Return the [x, y] coordinate for the center point of the cell that contains the specified text.  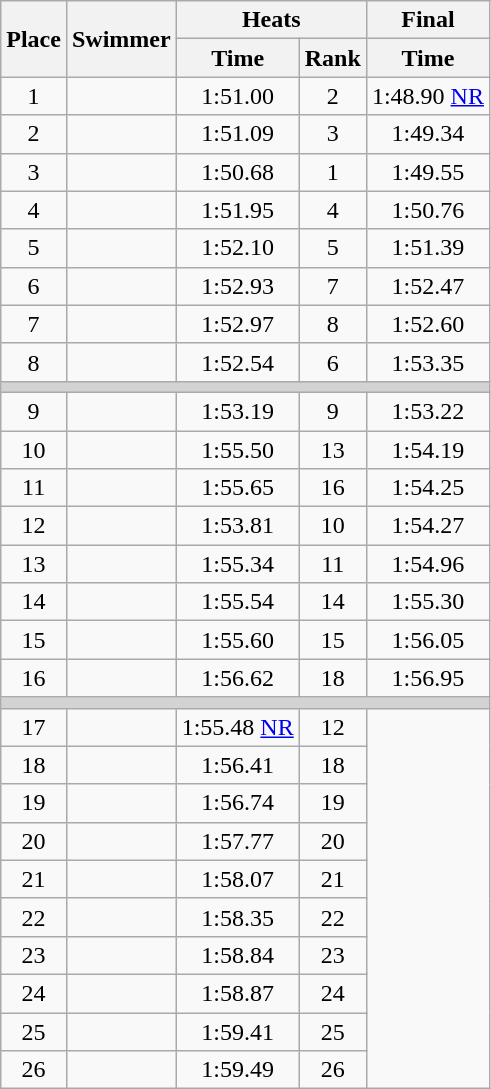
1:55.54 [238, 602]
17 [34, 727]
1:52.54 [238, 362]
1:55.48 NR [238, 727]
1:52.47 [428, 286]
1:58.84 [238, 955]
1:56.74 [238, 803]
1:53.35 [428, 362]
1:56.41 [238, 765]
1:52.97 [238, 324]
1:55.30 [428, 602]
Final [428, 20]
Heats [271, 20]
1:57.77 [238, 841]
1:50.68 [238, 172]
1:55.50 [238, 449]
1:53.19 [238, 411]
1:52.93 [238, 286]
1:53.22 [428, 411]
1:52.10 [238, 248]
1:51.00 [238, 96]
1:53.81 [238, 526]
1:56.62 [238, 678]
1:58.35 [238, 917]
1:55.34 [238, 564]
1:58.07 [238, 879]
1:51.95 [238, 210]
1:51.09 [238, 134]
1:54.27 [428, 526]
1:49.34 [428, 134]
1:59.41 [238, 1031]
1:59.49 [238, 1070]
1:54.19 [428, 449]
1:58.87 [238, 993]
Place [34, 39]
1:49.55 [428, 172]
1:48.90 NR [428, 96]
1:56.95 [428, 678]
1:52.60 [428, 324]
1:54.96 [428, 564]
1:50.76 [428, 210]
Swimmer [121, 39]
1:51.39 [428, 248]
Rank [332, 58]
1:55.60 [238, 640]
1:55.65 [238, 488]
1:54.25 [428, 488]
1:56.05 [428, 640]
